Capture the cell that displays the provided text and extract its [x, y] central coordinate. 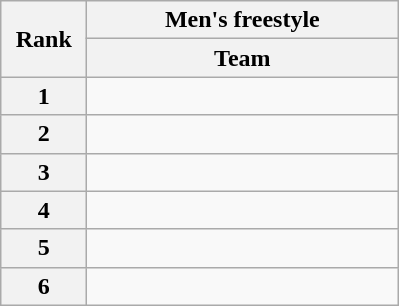
4 [44, 210]
2 [44, 134]
Men's freestyle [242, 20]
3 [44, 172]
5 [44, 248]
1 [44, 96]
6 [44, 286]
Team [242, 58]
Rank [44, 39]
